Identify which cell holds the provided text, then report its (X, Y) central coordinate. 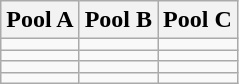
Pool C (198, 20)
Pool A (40, 20)
Pool B (118, 20)
